Identify which cell holds the provided text, then report its (X, Y) central coordinate. 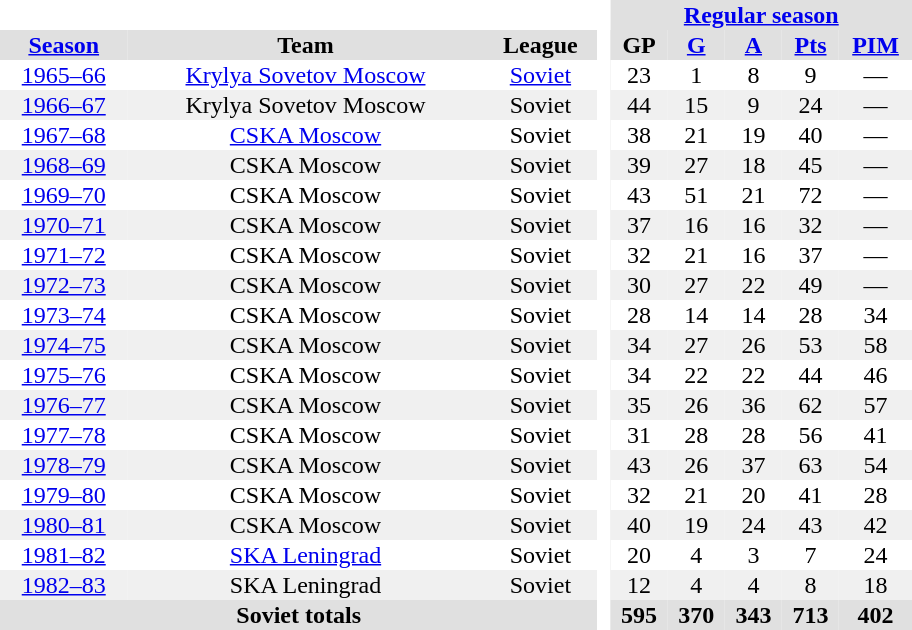
713 (810, 615)
30 (640, 285)
Regular season (762, 15)
1972–73 (64, 285)
54 (876, 465)
1980–81 (64, 525)
58 (876, 345)
57 (876, 405)
1979–80 (64, 495)
39 (640, 165)
1967–68 (64, 135)
G (696, 45)
1 (696, 75)
1974–75 (64, 345)
1978–79 (64, 465)
Pts (810, 45)
12 (640, 585)
7 (810, 555)
1977–78 (64, 435)
1971–72 (64, 255)
56 (810, 435)
38 (640, 135)
GP (640, 45)
72 (810, 195)
1966–67 (64, 105)
49 (810, 285)
36 (754, 405)
3 (754, 555)
1969–70 (64, 195)
1982–83 (64, 585)
1975–76 (64, 375)
402 (876, 615)
63 (810, 465)
1968–69 (64, 165)
1965–66 (64, 75)
46 (876, 375)
1976–77 (64, 405)
62 (810, 405)
Team (305, 45)
45 (810, 165)
42 (876, 525)
343 (754, 615)
1973–74 (64, 315)
595 (640, 615)
A (754, 45)
23 (640, 75)
1970–71 (64, 225)
Season (64, 45)
Soviet totals (298, 615)
League (541, 45)
31 (640, 435)
1981–82 (64, 555)
35 (640, 405)
PIM (876, 45)
15 (696, 105)
53 (810, 345)
51 (696, 195)
370 (696, 615)
